Capture the cell that displays the provided text and extract its (x, y) central coordinate. 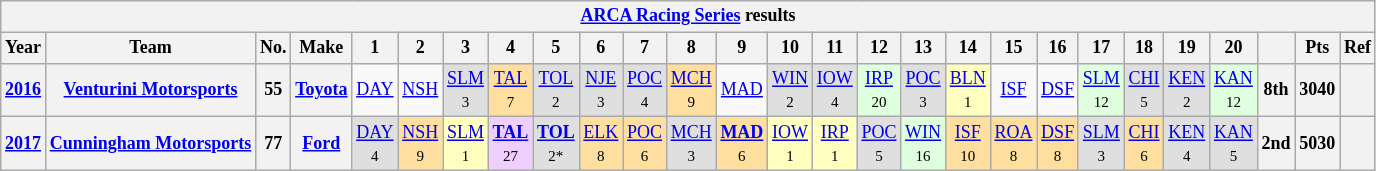
WIN2 (790, 90)
TOL2 (556, 90)
ELK8 (601, 144)
MAD6 (742, 144)
5030 (1318, 144)
2017 (24, 144)
8 (691, 48)
ISF (1014, 90)
11 (834, 48)
Venturini Motorsports (150, 90)
2016 (24, 90)
Pts (1318, 48)
Year (24, 48)
POC5 (879, 144)
SLM12 (1101, 90)
ROA8 (1014, 144)
DSF (1058, 90)
NJE3 (601, 90)
10 (790, 48)
MAD (742, 90)
18 (1144, 48)
ARCA Racing Series results (688, 16)
Ref (1358, 48)
BLN1 (968, 90)
17 (1101, 48)
ISF10 (968, 144)
DSF8 (1058, 144)
CHI5 (1144, 90)
WIN16 (924, 144)
55 (274, 90)
77 (274, 144)
3040 (1318, 90)
POC4 (645, 90)
8th (1276, 90)
TAL7 (510, 90)
5 (556, 48)
Toyota (322, 90)
Ford (322, 144)
3 (466, 48)
KEN4 (1187, 144)
9 (742, 48)
7 (645, 48)
14 (968, 48)
KEN2 (1187, 90)
IRP1 (834, 144)
CHI6 (1144, 144)
IRP20 (879, 90)
Team (150, 48)
MCH3 (691, 144)
SLM1 (466, 144)
IOW1 (790, 144)
MCH9 (691, 90)
No. (274, 48)
19 (1187, 48)
2 (420, 48)
6 (601, 48)
TOL2* (556, 144)
16 (1058, 48)
4 (510, 48)
15 (1014, 48)
12 (879, 48)
IOW4 (834, 90)
POC6 (645, 144)
20 (1234, 48)
Make (322, 48)
DAY (375, 90)
NSH9 (420, 144)
POC3 (924, 90)
NSH (420, 90)
DAY4 (375, 144)
13 (924, 48)
KAN5 (1234, 144)
Cunningham Motorsports (150, 144)
TAL27 (510, 144)
KAN12 (1234, 90)
1 (375, 48)
2nd (1276, 144)
